Provide the [x, y] coordinate of the cell's center where the given text is located.  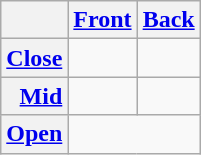
Open [34, 134]
Close [34, 58]
Back [168, 20]
Front [102, 20]
Mid [34, 96]
